Identify which cell holds the provided text, then report its (X, Y) central coordinate. 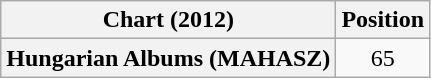
65 (383, 58)
Hungarian Albums (MAHASZ) (168, 58)
Chart (2012) (168, 20)
Position (383, 20)
